Output the (X, Y) coordinate of the center of the cell containing the given text.  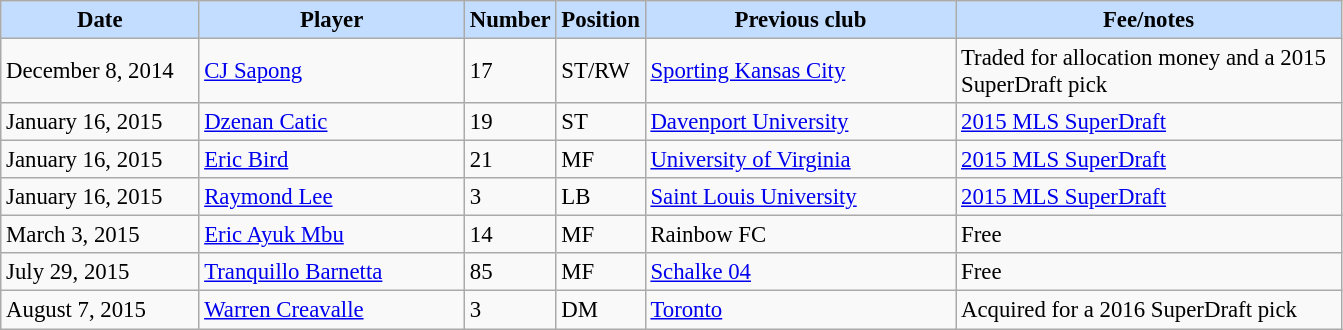
Toronto (800, 310)
Warren Creavalle (332, 310)
Dzenan Catic (332, 122)
LB (600, 197)
Schalke 04 (800, 273)
Acquired for a 2016 SuperDraft pick (1149, 310)
July 29, 2015 (100, 273)
19 (510, 122)
Eric Bird (332, 160)
CJ Sapong (332, 72)
21 (510, 160)
December 8, 2014 (100, 72)
Rainbow FC (800, 235)
14 (510, 235)
Traded for allocation money and a 2015 SuperDraft pick (1149, 72)
Eric Ayuk Mbu (332, 235)
March 3, 2015 (100, 235)
ST/RW (600, 72)
17 (510, 72)
Position (600, 20)
Fee/notes (1149, 20)
DM (600, 310)
Player (332, 20)
Previous club (800, 20)
Raymond Lee (332, 197)
Tranquillo Barnetta (332, 273)
Date (100, 20)
Number (510, 20)
85 (510, 273)
Sporting Kansas City (800, 72)
Saint Louis University (800, 197)
University of Virginia (800, 160)
August 7, 2015 (100, 310)
ST (600, 122)
Davenport University (800, 122)
